Output the [x, y] coordinate of the center of the cell containing the given text.  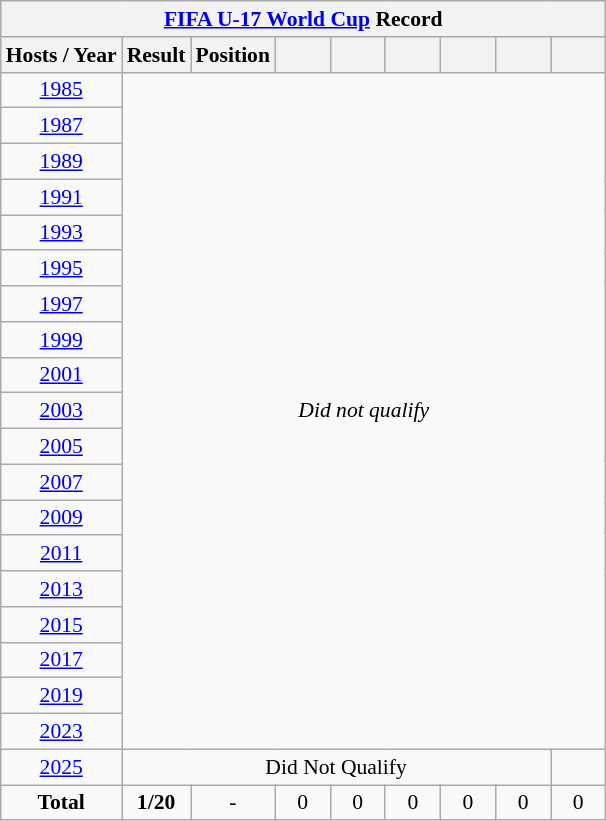
2001 [62, 375]
Hosts / Year [62, 55]
Did Not Qualify [336, 767]
1987 [62, 126]
Position [232, 55]
2017 [62, 660]
1999 [62, 340]
1997 [62, 304]
Result [156, 55]
1993 [62, 233]
Total [62, 803]
FIFA U-17 World Cup Record [304, 19]
1991 [62, 197]
2023 [62, 732]
1995 [62, 269]
2007 [62, 482]
1985 [62, 90]
2003 [62, 411]
2013 [62, 589]
Did not qualify [364, 410]
2015 [62, 625]
2019 [62, 696]
- [232, 803]
2005 [62, 447]
2009 [62, 518]
1989 [62, 162]
2025 [62, 767]
1/20 [156, 803]
2011 [62, 554]
